Find where the given text appears and provide that cell's center as (X, Y) coordinate. 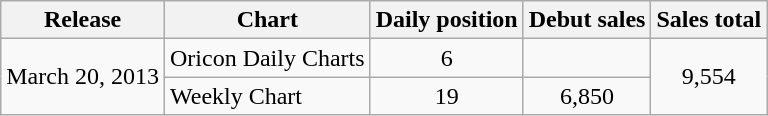
19 (446, 96)
Release (83, 20)
Sales total (709, 20)
Debut sales (587, 20)
Weekly Chart (267, 96)
March 20, 2013 (83, 77)
Oricon Daily Charts (267, 58)
6,850 (587, 96)
9,554 (709, 77)
Chart (267, 20)
Daily position (446, 20)
6 (446, 58)
